Provide the (x, y) coordinate of the cell's center where the given text is located.  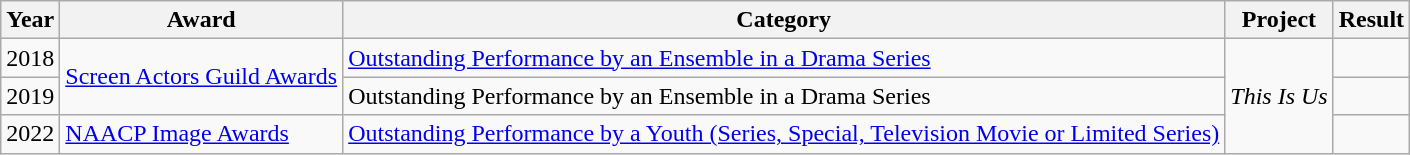
2018 (30, 58)
Award (202, 20)
Year (30, 20)
Outstanding Performance by a Youth (Series, Special, Television Movie or Limited Series) (784, 134)
NAACP Image Awards (202, 134)
Project (1279, 20)
2022 (30, 134)
Screen Actors Guild Awards (202, 77)
Category (784, 20)
This Is Us (1279, 96)
2019 (30, 96)
Result (1371, 20)
